Locate the cell with the specified text and output its (X, Y) center coordinate. 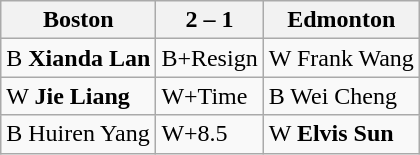
B+Resign (210, 58)
W+8.5 (210, 134)
B Xianda Lan (78, 58)
B Huiren Yang (78, 134)
B Wei Cheng (341, 96)
Boston (78, 20)
2 – 1 (210, 20)
W Frank Wang (341, 58)
W Jie Liang (78, 96)
W Elvis Sun (341, 134)
W+Time (210, 96)
Edmonton (341, 20)
